Detect which cell encompasses the target text, then output its (X, Y) center coordinate. 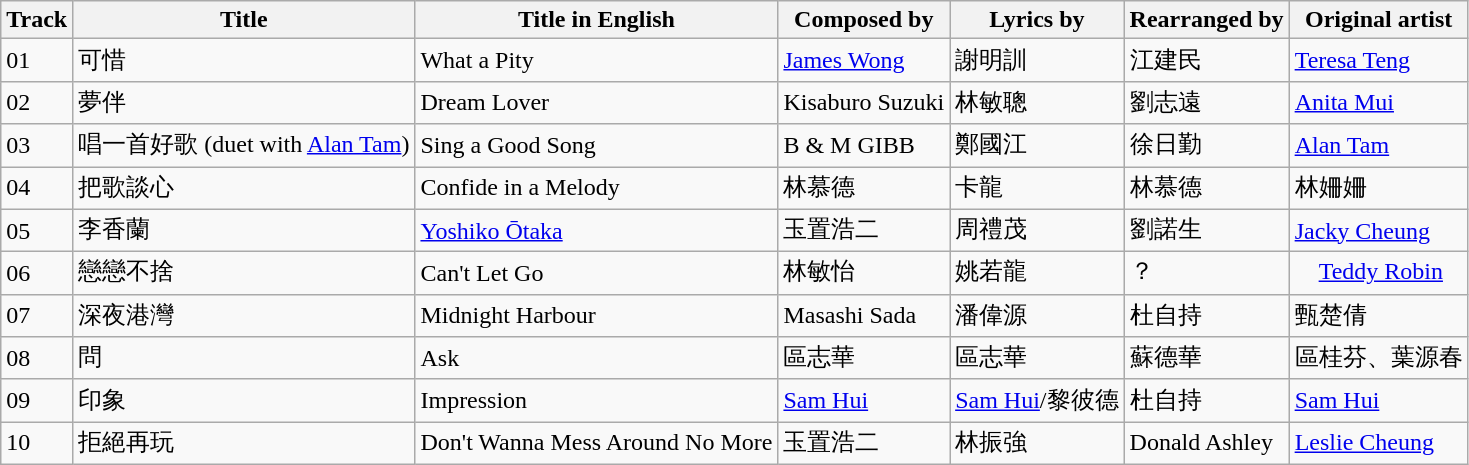
Original artist (1378, 20)
林姍姍 (1378, 188)
Track (37, 20)
07 (37, 316)
Title (244, 20)
01 (37, 60)
What a Pity (596, 60)
Ask (596, 358)
區桂芬、葉源春 (1378, 358)
可惜 (244, 60)
鄭國江 (1037, 146)
深夜港灣 (244, 316)
Title in English (596, 20)
Composed by (864, 20)
Teresa Teng (1378, 60)
06 (37, 274)
Kisaburo Suzuki (864, 102)
把歌談心 (244, 188)
夢伴 (244, 102)
？ (1206, 274)
謝明訓 (1037, 60)
周禮茂 (1037, 230)
問 (244, 358)
Sam Hui/黎彼德 (1037, 400)
唱一首好歌 (duet with Alan Tam) (244, 146)
劉諾生 (1206, 230)
10 (37, 444)
09 (37, 400)
Jacky Cheung (1378, 230)
Yoshiko Ōtaka (596, 230)
Confide in a Melody (596, 188)
02 (37, 102)
徐日勤 (1206, 146)
拒絕再玩 (244, 444)
Don't Wanna Mess Around No More (596, 444)
Midnight Harbour (596, 316)
Dream Lover (596, 102)
B & M GIBB (864, 146)
Anita Mui (1378, 102)
江建民 (1206, 60)
Teddy Robin (1378, 274)
03 (37, 146)
Rearranged by (1206, 20)
James Wong (864, 60)
05 (37, 230)
Leslie Cheung (1378, 444)
戀戀不捨 (244, 274)
劉志遠 (1206, 102)
潘偉源 (1037, 316)
姚若龍 (1037, 274)
Donald Ashley (1206, 444)
林敏怡 (864, 274)
Masashi Sada (864, 316)
Impression (596, 400)
08 (37, 358)
卡龍 (1037, 188)
04 (37, 188)
蘇德華 (1206, 358)
林振強 (1037, 444)
印象 (244, 400)
Alan Tam (1378, 146)
Lyrics by (1037, 20)
林敏聰 (1037, 102)
Can't Let Go (596, 274)
李香蘭 (244, 230)
Sing a Good Song (596, 146)
甄楚倩 (1378, 316)
